Return [X, Y] of the center of cell containing provided text 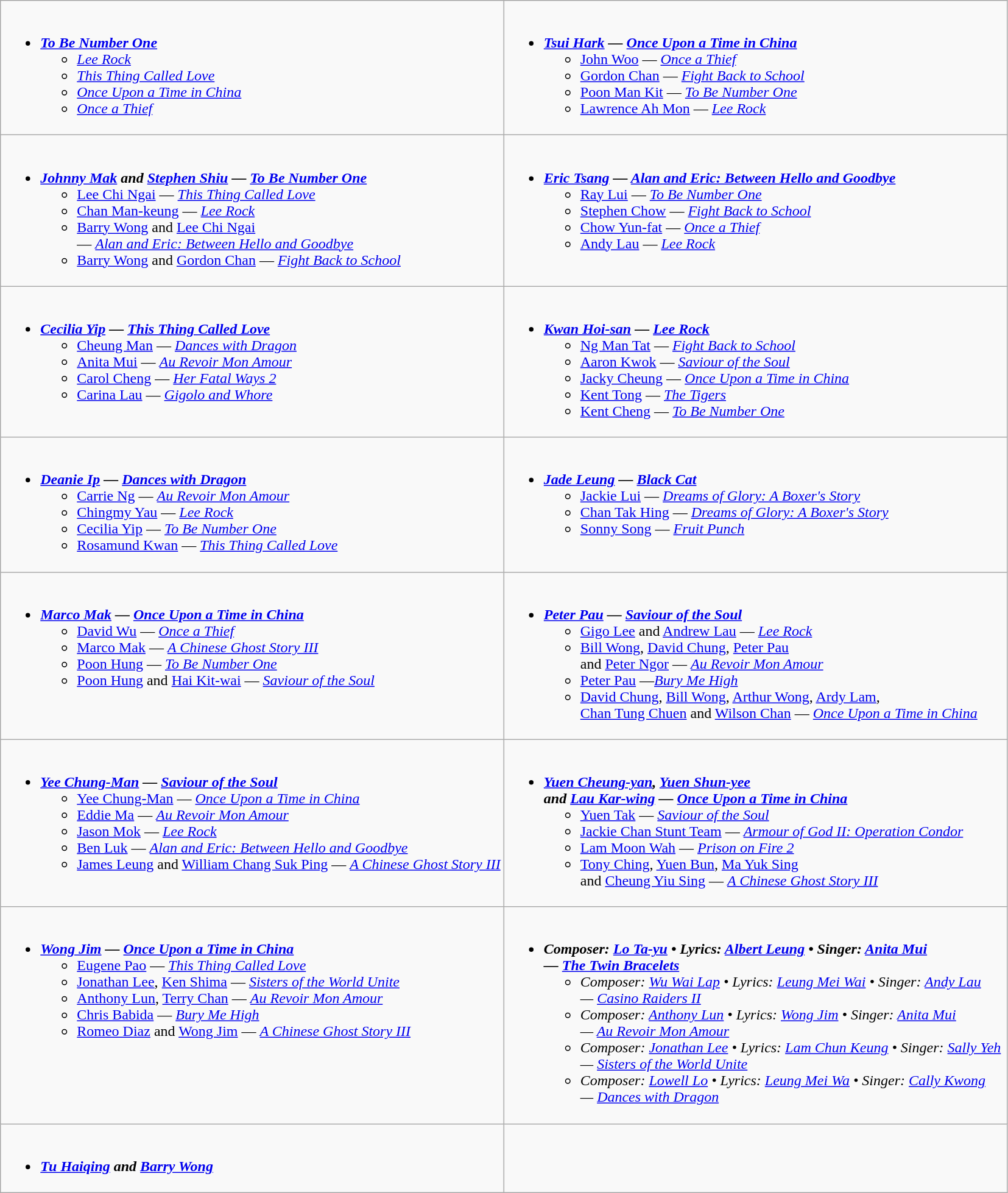
To Be Number OneLee RockThis Thing Called LoveOnce Upon a Time in ChinaOnce a Thief [252, 68]
Tu Haiqing and Barry Wong [252, 1158]
Jade Leung — Black CatJackie Lui — Dreams of Glory: A Boxer's StoryChan Tak Hing — Dreams of Glory: A Boxer's StorySonny Song — Fruit Punch [755, 504]
